Search for the cell housing the specified text and yield its (X, Y) center coordinate. 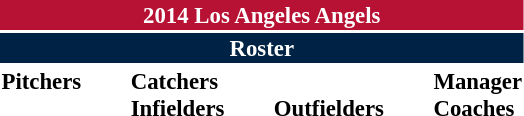
2014 Los Angeles Angels (262, 15)
Roster (262, 48)
